Capture the cell that displays the provided text and extract its [X, Y] central coordinate. 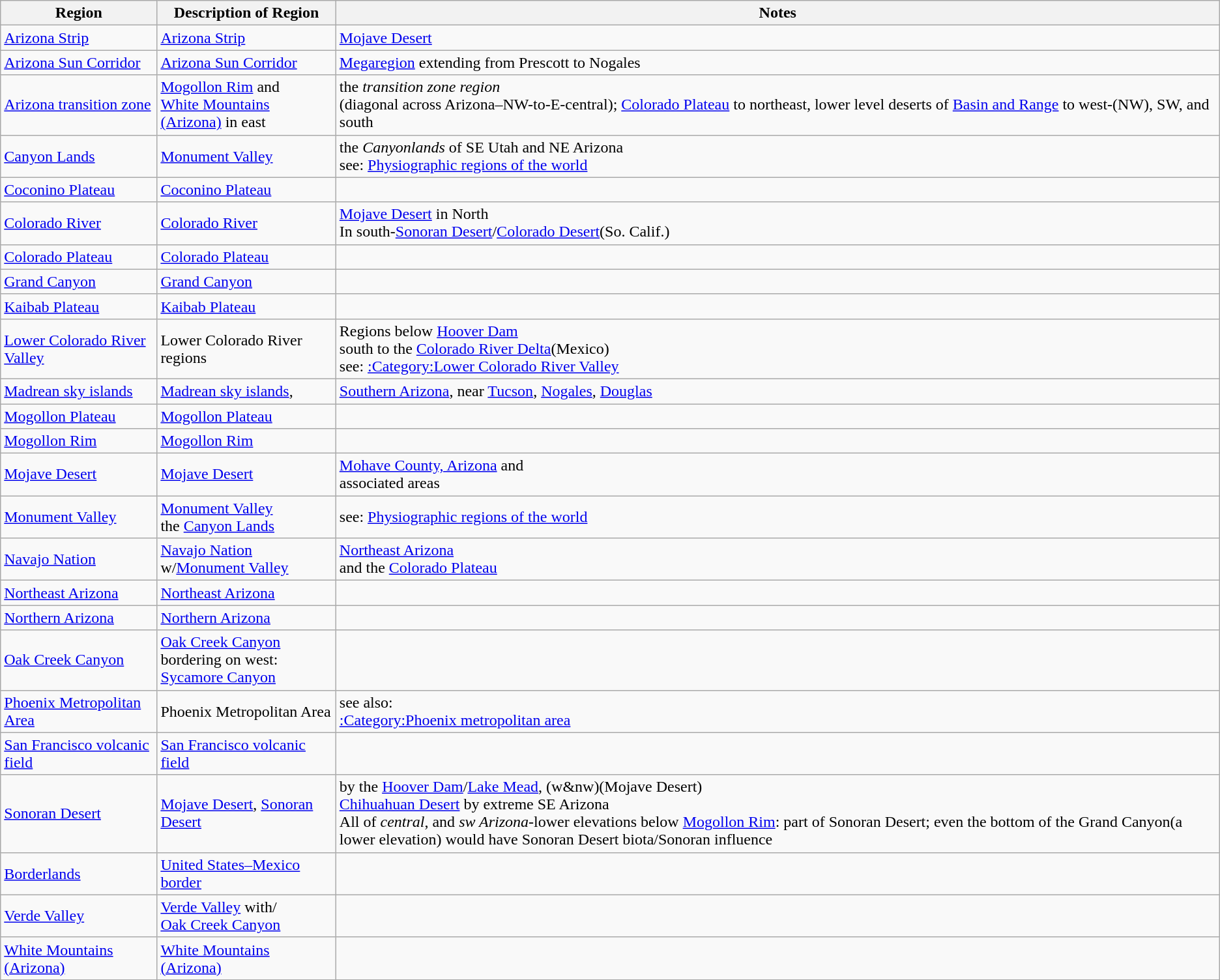
see: Physiographic regions of the world [777, 517]
Arizona transition zone [79, 105]
Notes [777, 13]
Madrean sky islands [79, 391]
Verde Valley [79, 916]
Mojave Desert, Sonoran Desert [246, 813]
Navajo Nation [79, 559]
Regions below Hoover Damsouth to the Colorado River Delta(Mexico)see: :Category:Lower Colorado River Valley [777, 349]
Southern Arizona, near Tucson, Nogales, Douglas [777, 391]
Mohave County, Arizona andassociated areas [777, 474]
the Canyonlands of SE Utah and NE Arizonasee: Physiographic regions of the world [777, 156]
Region [79, 13]
Oak Creek Canyonbordering on west:Sycamore Canyon [246, 660]
Lower Colorado River regions [246, 349]
Madrean sky islands, [246, 391]
Navajo Nationw/Monument Valley [246, 559]
Mojave Desert in NorthIn south-Sonoran Desert/Colorado Desert(So. Calif.) [777, 223]
see also::Category:Phoenix metropolitan area [777, 712]
Megaregion extending from Prescott to Nogales [777, 63]
United States–Mexico border [246, 873]
Northeast Arizonaand the Colorado Plateau [777, 559]
Sonoran Desert [79, 813]
Monument Valleythe Canyon Lands [246, 517]
Canyon Lands [79, 156]
Verde Valley with/Oak Creek Canyon [246, 916]
Oak Creek Canyon [79, 660]
Borderlands [79, 873]
Description of Region [246, 13]
Lower Colorado River Valley [79, 349]
Mogollon Rim and White Mountains (Arizona) in east [246, 105]
